Provide the [X, Y] coordinate of the cell's center where the given text is located.  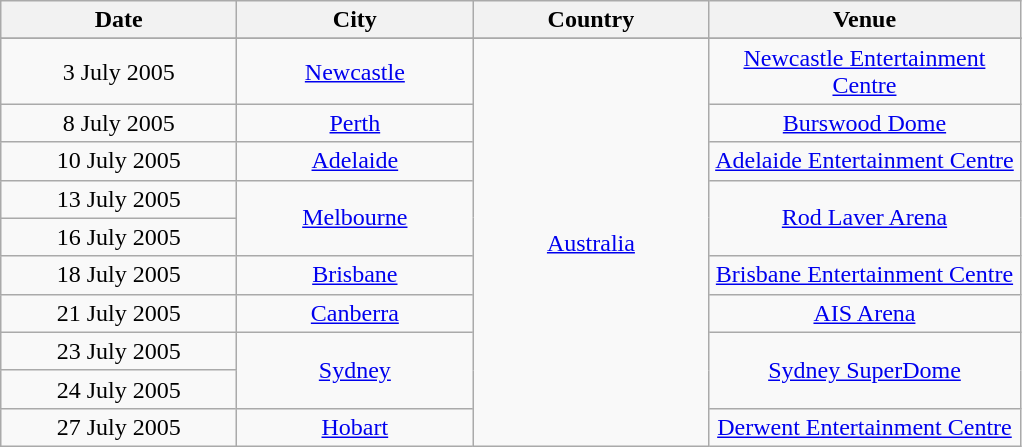
13 July 2005 [119, 199]
Rod Laver Arena [864, 218]
Adelaide [355, 161]
Newcastle [355, 72]
Newcastle Entertainment Centre [864, 72]
23 July 2005 [119, 351]
21 July 2005 [119, 313]
16 July 2005 [119, 237]
18 July 2005 [119, 275]
10 July 2005 [119, 161]
Adelaide Entertainment Centre [864, 161]
Derwent Entertainment Centre [864, 427]
Canberra [355, 313]
Date [119, 20]
City [355, 20]
27 July 2005 [119, 427]
Brisbane Entertainment Centre [864, 275]
Melbourne [355, 218]
8 July 2005 [119, 123]
Sydney [355, 370]
Sydney SuperDome [864, 370]
Perth [355, 123]
Country [591, 20]
Brisbane [355, 275]
Australia [591, 243]
AIS Arena [864, 313]
Venue [864, 20]
Burswood Dome [864, 123]
24 July 2005 [119, 389]
Hobart [355, 427]
3 July 2005 [119, 72]
